Find where the given text appears and provide that cell's center as (X, Y) coordinate. 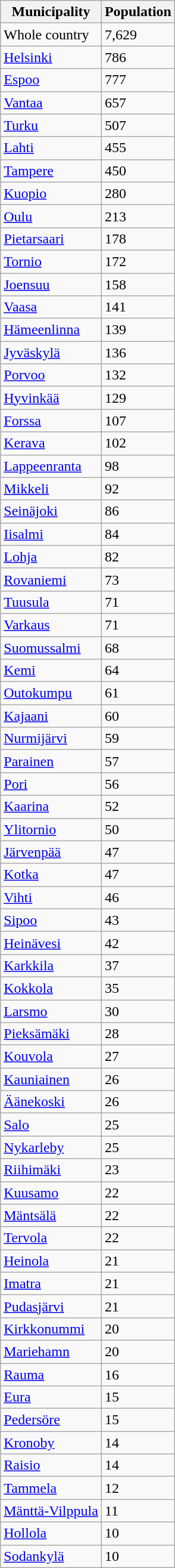
Vihti (51, 897)
450 (138, 171)
16 (138, 1374)
Ylitornio (51, 829)
657 (138, 103)
Kemi (51, 671)
Kajaani (51, 716)
Nurmijärvi (51, 739)
Mikkeli (51, 489)
Tammela (51, 1488)
Turku (51, 125)
Salo (51, 1125)
28 (138, 1034)
Raisio (51, 1465)
Espoo (51, 80)
Sodankylä (51, 1556)
Järvenpää (51, 852)
136 (138, 353)
43 (138, 920)
Oulu (51, 216)
Municipality (51, 12)
Larsmo (51, 1011)
Population (138, 12)
86 (138, 511)
35 (138, 988)
Nykarleby (51, 1147)
102 (138, 443)
Kotka (51, 875)
Outokumpu (51, 693)
46 (138, 897)
56 (138, 784)
Vaasa (51, 307)
Varkaus (51, 625)
Porvoo (51, 375)
61 (138, 693)
23 (138, 1170)
Pedersöre (51, 1420)
82 (138, 557)
68 (138, 647)
Kerava (51, 443)
Heinävesi (51, 943)
Kronoby (51, 1443)
Kuopio (51, 193)
507 (138, 125)
Hollola (51, 1533)
Seinäjoki (51, 511)
Kaarina (51, 807)
84 (138, 534)
50 (138, 829)
786 (138, 57)
60 (138, 716)
Sipoo (51, 920)
Rauma (51, 1374)
Kauniainen (51, 1079)
73 (138, 579)
Pudasjärvi (51, 1306)
Forssa (51, 421)
Mänttä-Vilppula (51, 1511)
7,629 (138, 35)
158 (138, 285)
Pietarsaari (51, 239)
59 (138, 739)
132 (138, 375)
12 (138, 1488)
Heinola (51, 1261)
Lappeenranta (51, 466)
Hämeenlinna (51, 330)
64 (138, 671)
Karkkila (51, 965)
777 (138, 80)
27 (138, 1057)
Jyväskylä (51, 353)
Mäntsälä (51, 1215)
Vantaa (51, 103)
Lohja (51, 557)
Iisalmi (51, 534)
Imatra (51, 1283)
Tampere (51, 171)
92 (138, 489)
Parainen (51, 761)
Kuusamo (51, 1193)
37 (138, 965)
129 (138, 398)
139 (138, 330)
107 (138, 421)
Helsinki (51, 57)
172 (138, 261)
Eura (51, 1397)
280 (138, 193)
178 (138, 239)
Suomussalmi (51, 647)
Whole country (51, 35)
30 (138, 1011)
213 (138, 216)
42 (138, 943)
Joensuu (51, 285)
Kouvola (51, 1057)
Tuusula (51, 602)
455 (138, 148)
Mariehamn (51, 1351)
57 (138, 761)
11 (138, 1511)
141 (138, 307)
Äänekoski (51, 1102)
52 (138, 807)
Pori (51, 784)
Riihimäki (51, 1170)
98 (138, 466)
Rovaniemi (51, 579)
Hyvinkää (51, 398)
Lahti (51, 148)
Kirkkonummi (51, 1329)
Tornio (51, 261)
Pieksämäki (51, 1034)
Tervola (51, 1238)
Kokkola (51, 988)
